Provide the (X, Y) coordinate of the cell's center where the given text is located.  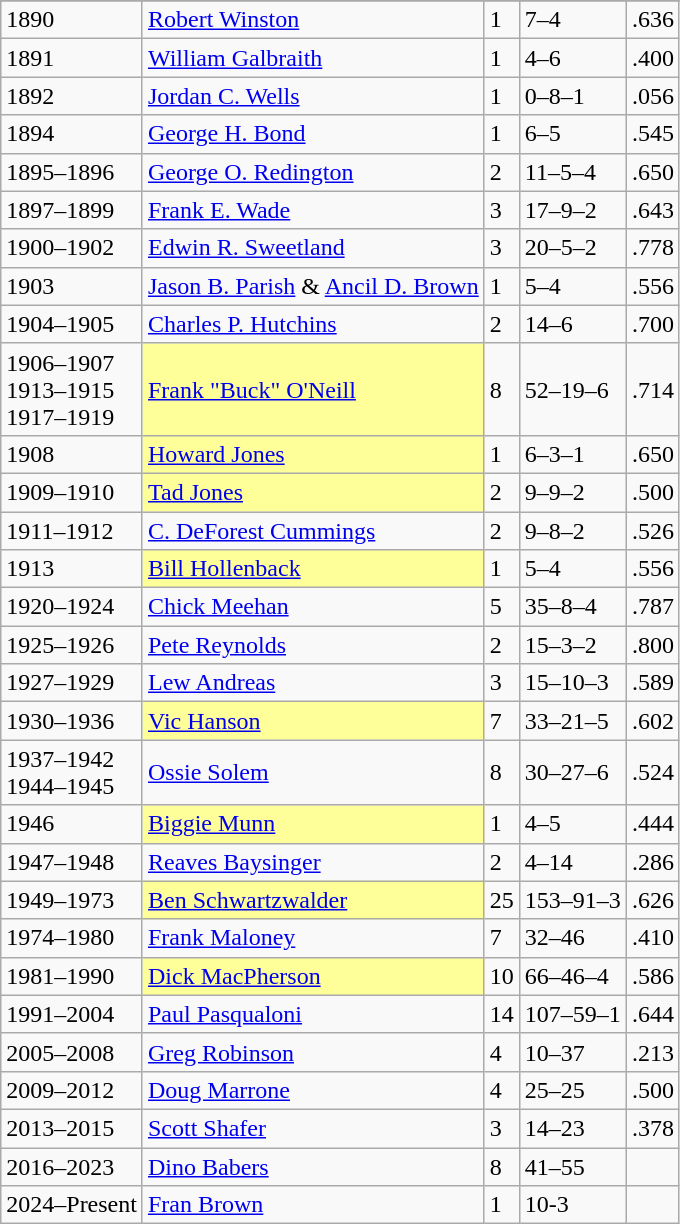
6–3–1 (572, 454)
Chick Meehan (313, 607)
4–6 (572, 58)
.400 (652, 58)
Howard Jones (313, 454)
14–6 (572, 324)
10–37 (572, 1052)
2005–2008 (72, 1052)
Charles P. Hutchins (313, 324)
.545 (652, 134)
66–46–4 (572, 976)
1913 (72, 569)
Jason B. Parish & Ancil D. Brown (313, 286)
Ben Schwartzwalder (313, 900)
1911–1912 (72, 531)
1903 (72, 286)
.636 (652, 20)
1949–1973 (72, 900)
1946 (72, 824)
1974–1980 (72, 938)
Biggie Munn (313, 824)
25–25 (572, 1090)
Reaves Baysinger (313, 862)
George H. Bond (313, 134)
0–8–1 (572, 96)
1891 (72, 58)
2024–Present (72, 1205)
Greg Robinson (313, 1052)
2013–2015 (72, 1128)
.626 (652, 900)
.524 (652, 772)
4–5 (572, 824)
.444 (652, 824)
7–4 (572, 20)
.644 (652, 1014)
6–5 (572, 134)
52–19–6 (572, 389)
1904–1905 (72, 324)
20–5–2 (572, 248)
14 (502, 1014)
1894 (72, 134)
.378 (652, 1128)
1930–1936 (72, 721)
William Galbraith (313, 58)
Robert Winston (313, 20)
Bill Hollenback (313, 569)
Lew Andreas (313, 683)
35–8–4 (572, 607)
.410 (652, 938)
9–9–2 (572, 492)
15–10–3 (572, 683)
.714 (652, 389)
1890 (72, 20)
.800 (652, 645)
C. DeForest Cummings (313, 531)
Fran Brown (313, 1205)
.586 (652, 976)
.589 (652, 683)
15–3–2 (572, 645)
11–5–4 (572, 172)
1981–1990 (72, 976)
Ossie Solem (313, 772)
Scott Shafer (313, 1128)
10 (502, 976)
1906–19071913–19151917–1919 (72, 389)
107–59–1 (572, 1014)
1991–2004 (72, 1014)
153–91–3 (572, 900)
.056 (652, 96)
.643 (652, 210)
Tad Jones (313, 492)
1909–1910 (72, 492)
Paul Pasqualoni (313, 1014)
14–23 (572, 1128)
Frank "Buck" O'Neill (313, 389)
Pete Reynolds (313, 645)
.213 (652, 1052)
1900–1902 (72, 248)
Doug Marrone (313, 1090)
30–27–6 (572, 772)
32–46 (572, 938)
.700 (652, 324)
1947–1948 (72, 862)
1892 (72, 96)
17–9–2 (572, 210)
Vic Hanson (313, 721)
33–21–5 (572, 721)
.787 (652, 607)
.286 (652, 862)
Jordan C. Wells (313, 96)
10-3 (572, 1205)
Frank Maloney (313, 938)
Dick MacPherson (313, 976)
1897–1899 (72, 210)
.526 (652, 531)
.602 (652, 721)
9–8–2 (572, 531)
.778 (652, 248)
1920–1924 (72, 607)
4–14 (572, 862)
41–55 (572, 1167)
2016–2023 (72, 1167)
1927–1929 (72, 683)
Edwin R. Sweetland (313, 248)
1895–1896 (72, 172)
George O. Redington (313, 172)
1908 (72, 454)
1925–1926 (72, 645)
1937–19421944–1945 (72, 772)
Frank E. Wade (313, 210)
2009–2012 (72, 1090)
Dino Babers (313, 1167)
25 (502, 900)
5 (502, 607)
